Return the [X, Y] coordinate for the center point of the cell that contains the specified text.  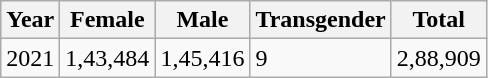
1,43,484 [108, 58]
Transgender [320, 20]
Year [30, 20]
Female [108, 20]
Male [202, 20]
1,45,416 [202, 58]
2021 [30, 58]
Total [438, 20]
9 [320, 58]
2,88,909 [438, 58]
